Determine the [x, y] coordinate at the center of the cell enclosing the given text.  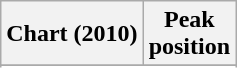
Peakposition [189, 34]
Chart (2010) [72, 34]
